Detect which cell encompasses the target text, then output its (X, Y) center coordinate. 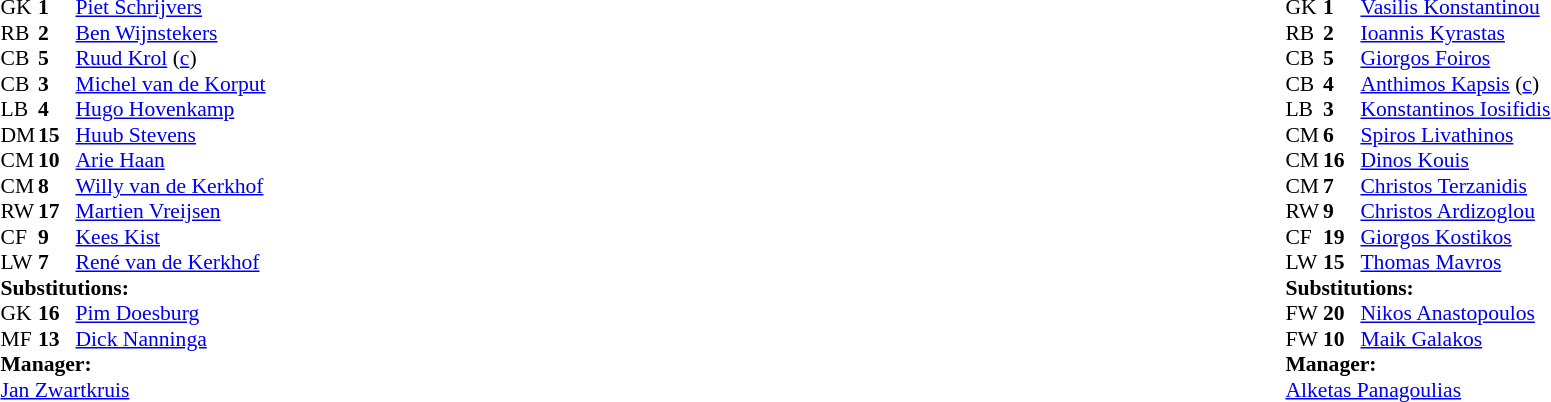
6 (1342, 135)
13 (57, 339)
GK (19, 313)
Dinos Kouis (1455, 161)
Christos Terzanidis (1455, 186)
Ruud Krol (c) (171, 59)
Maik Galakos (1455, 339)
Willy van de Kerkhof (171, 186)
Huub Stevens (171, 135)
Martien Vreijsen (171, 211)
Giorgos Foiros (1455, 59)
Nikos Anastopoulos (1455, 313)
Anthimos Kapsis (c) (1455, 84)
DM (19, 135)
Dick Nanninga (171, 339)
Giorgos Kostikos (1455, 237)
Pim Doesburg (171, 313)
17 (57, 211)
Arie Haan (171, 161)
Ioannis Kyrastas (1455, 33)
MF (19, 339)
Christos Ardizoglou (1455, 211)
Konstantinos Iosifidis (1455, 109)
Ben Wijnstekers (171, 33)
Spiros Livathinos (1455, 135)
Hugo Hovenkamp (171, 109)
20 (1342, 313)
8 (57, 186)
René van de Kerkhof (171, 263)
Thomas Mavros (1455, 263)
19 (1342, 237)
Michel van de Korput (171, 84)
Kees Kist (171, 237)
